Determine the (x, y) coordinate at the center of the cell enclosing the given text.  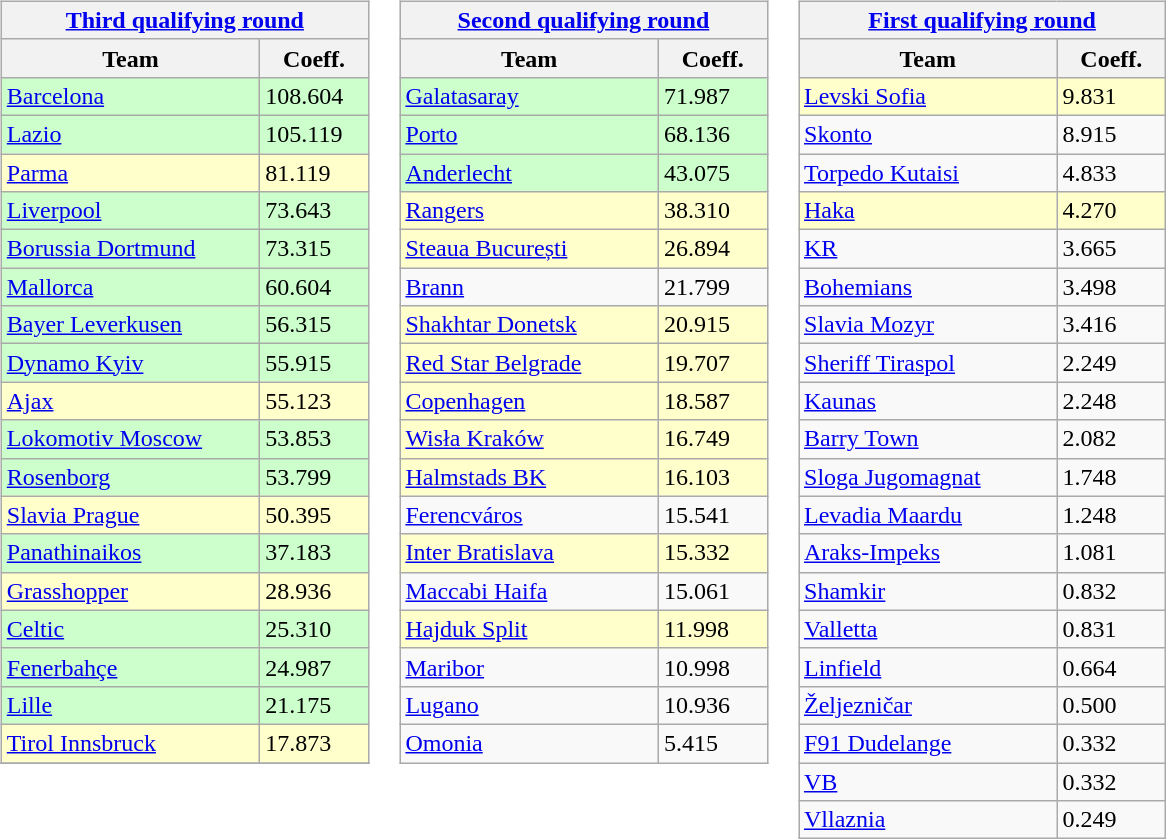
Ajax (130, 401)
4.270 (1112, 211)
Lazio (130, 134)
Sheriff Tiraspol (928, 363)
VB (928, 781)
Valletta (928, 629)
Parma (130, 173)
Fenerbahçe (130, 667)
2.082 (1112, 439)
108.604 (314, 96)
Skonto (928, 134)
Anderlecht (530, 173)
Shakhtar Donetsk (530, 325)
Red Star Belgrade (530, 363)
1.248 (1112, 515)
10.998 (712, 667)
105.119 (314, 134)
Haka (928, 211)
1.081 (1112, 553)
26.894 (712, 249)
8.915 (1112, 134)
17.873 (314, 743)
24.987 (314, 667)
15.541 (712, 515)
Maccabi Haifa (530, 591)
43.075 (712, 173)
Linfield (928, 667)
Wisła Kraków (530, 439)
Maribor (530, 667)
Kaunas (928, 401)
Rangers (530, 211)
19.707 (712, 363)
37.183 (314, 553)
3.498 (1112, 287)
Liverpool (130, 211)
28.936 (314, 591)
68.136 (712, 134)
53.853 (314, 439)
4.833 (1112, 173)
15.332 (712, 553)
Borussia Dortmund (130, 249)
0.500 (1112, 705)
3.665 (1112, 249)
Second qualifying round (584, 20)
0.831 (1112, 629)
Torpedo Kutaisi (928, 173)
0.664 (1112, 667)
Željezničar (928, 705)
First qualifying round (982, 20)
10.936 (712, 705)
2.249 (1112, 363)
Steaua București (530, 249)
Vllaznia (928, 820)
Levski Sofia (928, 96)
Celtic (130, 629)
38.310 (712, 211)
56.315 (314, 325)
F91 Dudelange (928, 743)
Tirol Innsbruck (130, 743)
55.915 (314, 363)
Grasshopper (130, 591)
Brann (530, 287)
KR (928, 249)
Barcelona (130, 96)
Dynamo Kyiv (130, 363)
50.395 (314, 515)
3.416 (1112, 325)
9.831 (1112, 96)
11.998 (712, 629)
Slavia Mozyr (928, 325)
Lille (130, 705)
Panathinaikos (130, 553)
25.310 (314, 629)
55.123 (314, 401)
Copenhagen (530, 401)
Third qualifying round (184, 20)
Porto (530, 134)
73.643 (314, 211)
Rosenborg (130, 477)
Halmstads BK (530, 477)
71.987 (712, 96)
2.248 (1112, 401)
16.749 (712, 439)
0.832 (1112, 591)
Omonia (530, 743)
15.061 (712, 591)
81.119 (314, 173)
20.915 (712, 325)
Inter Bratislava (530, 553)
53.799 (314, 477)
Lokomotiv Moscow (130, 439)
Sloga Jugomagnat (928, 477)
Shamkir (928, 591)
1.748 (1112, 477)
Mallorca (130, 287)
Hajduk Split (530, 629)
73.315 (314, 249)
Lugano (530, 705)
16.103 (712, 477)
Bayer Leverkusen (130, 325)
60.604 (314, 287)
Barry Town (928, 439)
21.799 (712, 287)
Galatasaray (530, 96)
21.175 (314, 705)
Slavia Prague (130, 515)
0.249 (1112, 820)
18.587 (712, 401)
Ferencváros (530, 515)
Levadia Maardu (928, 515)
Araks-Impeks (928, 553)
Bohemians (928, 287)
5.415 (712, 743)
